Pinpoint the cell where the given text exists, returning its [X, Y] midpoint coordinate. 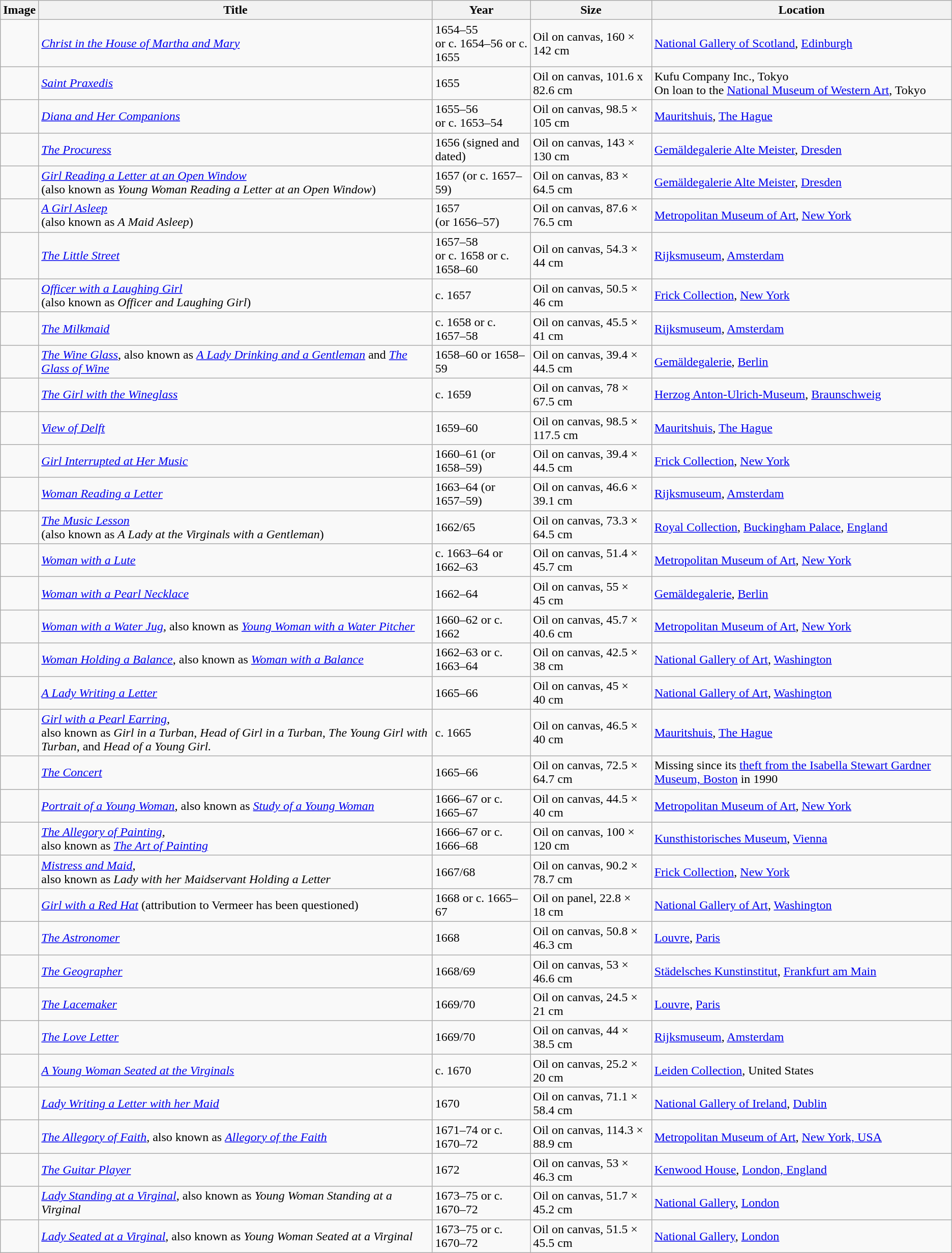
Oil on canvas, 98.5 × 117.5 cm [591, 427]
National Gallery of Ireland, Dublin [801, 1104]
Oil on canvas, 44.5 × 40 cm [591, 806]
Oil on canvas, 44 × 38.5 cm [591, 1038]
1662/65 [481, 527]
Diana and Her Companions [235, 116]
1660–62 or c. 1662 [481, 627]
Woman with a Water Jug, also known as Young Woman with a Water Pitcher [235, 627]
Oil on canvas, 54.3 × 44 cm [591, 255]
Location [801, 10]
View of Delft [235, 427]
Oil on canvas, 51.7 × 45.2 cm [591, 1203]
Oil on canvas, 71.1 × 58.4 cm [591, 1104]
Oil on canvas, 53 × 46.3 cm [591, 1170]
1663–64 (or 1657–59) [481, 494]
1668/69 [481, 971]
Oil on canvas, 73.3 × 64.5 cm [591, 527]
Royal Collection, Buckingham Palace, England [801, 527]
Missing since its theft from the Isabella Stewart Gardner Museum, Boston in 1990 [801, 772]
c. 1663–64 or 1662–63 [481, 561]
Officer with a Laughing Girl (also known as Officer and Laughing Girl) [235, 295]
Oil on canvas, 114.3 × 88.9 cm [591, 1137]
Oil on canvas, 101.6 x 82.6 cm [591, 83]
1662–63 or c. 1663–64 [481, 659]
Oil on canvas, 87.6 × 76.5 cm [591, 216]
1656 (signed and dated) [481, 150]
Leiden Collection, United States [801, 1070]
1672 [481, 1170]
Woman with a Lute [235, 561]
Christ in the House of Martha and Mary [235, 43]
Oil on canvas, 45.7 × 40.6 cm [591, 627]
The Allegory of Painting, also known as The Art of Painting [235, 838]
Oil on canvas, 51.5 × 45.5 cm [591, 1236]
Oil on canvas, 50.8 × 46.3 cm [591, 938]
Girl Interrupted at Her Music [235, 461]
1666–67 or c. 1666–68 [481, 838]
Oil on canvas, 160 × 142 cm [591, 43]
Kenwood House, London, England [801, 1170]
The Astronomer [235, 938]
Oil on canvas, 46.6 × 39.1 cm [591, 494]
The Lacemaker [235, 1004]
1657 (or 1656–57) [481, 216]
The Love Letter [235, 1038]
Lady Writing a Letter with her Maid [235, 1104]
Metropolitan Museum of Art, New York, USA [801, 1137]
Woman Reading a Letter [235, 494]
A Girl Asleep (also known as A Maid Asleep) [235, 216]
Oil on canvas, 55 × 45 cm [591, 593]
Kunsthistorisches Museum, Vienna [801, 838]
The Girl with the Wineglass [235, 395]
Oil on canvas, 143 × 130 cm [591, 150]
Städelsches Kunstinstitut, Frankfurt am Main [801, 971]
1655 [481, 83]
c. 1659 [481, 395]
Girl with a Red Hat (attribution to Vermeer has been questioned) [235, 905]
Oil on canvas, 78 × 67.5 cm [591, 395]
Title [235, 10]
1658–60 or 1658–59 [481, 361]
The Little Street [235, 255]
1655–56 or c. 1653–54 [481, 116]
Mistress and Maid, also known as Lady with her Maidservant Holding a Letter [235, 872]
The Geographer [235, 971]
Oil on panel, 22.8 × 18 cm [591, 905]
Oil on canvas, 90.2 × 78.7 cm [591, 872]
The Guitar Player [235, 1170]
1668 [481, 938]
c. 1665 [481, 733]
1654–55 or c. 1654–56 or c. 1655 [481, 43]
Oil on canvas, 98.5 × 105 cm [591, 116]
Oil on canvas, 46.5 × 40 cm [591, 733]
Girl with a Pearl Earring, also known as Girl in a Turban, Head of Girl in a Turban, The Young Girl with Turban, and Head of a Young Girl. [235, 733]
1667/68 [481, 872]
Year [481, 10]
c. 1658 or c. 1657–58 [481, 329]
Kufu Company Inc., Tokyo On loan to the National Museum of Western Art, Tokyo [801, 83]
Oil on canvas, 24.5 × 21 cm [591, 1004]
A Lady Writing a Letter [235, 693]
1666–67 or c. 1665–67 [481, 806]
Oil on canvas, 100 × 120 cm [591, 838]
1657–58 or c. 1658 or c. 1658–60 [481, 255]
National Gallery of Scotland, Edinburgh [801, 43]
Oil on canvas, 45.5 × 41 cm [591, 329]
Lady Seated at a Virginal, also known as Young Woman Seated at a Virginal [235, 1236]
The Wine Glass, also known as A Lady Drinking and a Gentleman and The Glass of Wine [235, 361]
c. 1670 [481, 1070]
Lady Standing at a Virginal, also known as Young Woman Standing at a Virginal [235, 1203]
1660–61 (or 1658–59) [481, 461]
1668 or c. 1665–67 [481, 905]
A Young Woman Seated at the Virginals [235, 1070]
Oil on canvas, 50.5 × 46 cm [591, 295]
c. 1657 [481, 295]
Oil on canvas, 51.4 × 45.7 cm [591, 561]
Woman Holding a Balance, also known as Woman with a Balance [235, 659]
1657 (or c. 1657–59) [481, 182]
The Music Lesson (also known as A Lady at the Virginals with a Gentleman) [235, 527]
Image [19, 10]
1662–64 [481, 593]
1670 [481, 1104]
Size [591, 10]
Oil on canvas, 25.2 × 20 cm [591, 1070]
The Milkmaid [235, 329]
Oil on canvas, 53 × 46.6 cm [591, 971]
Oil on canvas, 72.5 × 64.7 cm [591, 772]
Portrait of a Young Woman, also known as Study of a Young Woman [235, 806]
The Concert [235, 772]
Oil on canvas, 45 × 40 cm [591, 693]
Woman with a Pearl Necklace [235, 593]
The Allegory of Faith, also known as Allegory of the Faith [235, 1137]
Oil on canvas, 83 × 64.5 cm [591, 182]
1671–74 or c. 1670–72 [481, 1137]
The Procuress [235, 150]
Girl Reading a Letter at an Open Window (also known as Young Woman Reading a Letter at an Open Window) [235, 182]
Herzog Anton-Ulrich-Museum, Braunschweig [801, 395]
1659–60 [481, 427]
Oil on canvas, 42.5 × 38 cm [591, 659]
Saint Praxedis [235, 83]
